Extract the [x, y] coordinate from the center of the cell holding the provided text.  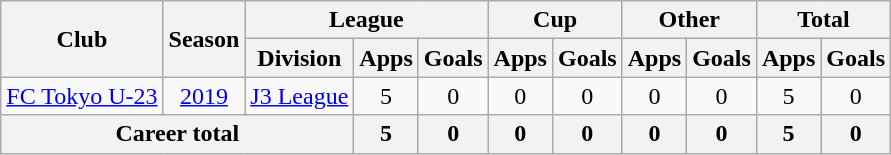
J3 League [300, 96]
Career total [178, 134]
Division [300, 58]
Cup [555, 20]
Club [82, 39]
2019 [204, 96]
Other [689, 20]
Season [204, 39]
FC Tokyo U-23 [82, 96]
Total [823, 20]
League [366, 20]
